From the cell containing the given text, extract its center point as [X, Y] coordinate. 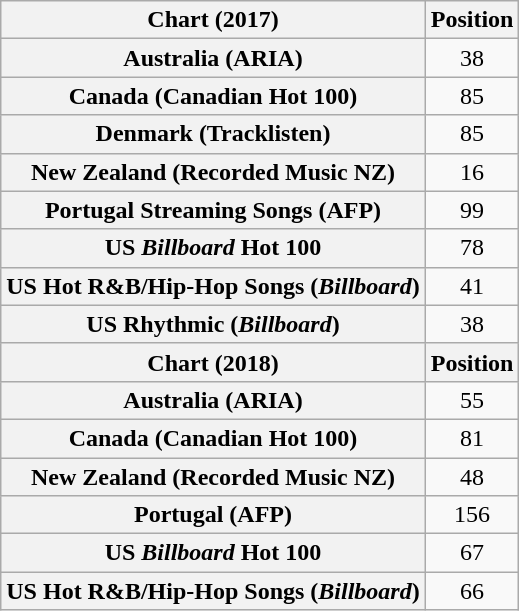
78 [472, 248]
Portugal (AFP) [213, 515]
48 [472, 477]
67 [472, 553]
Portugal Streaming Songs (AFP) [213, 210]
66 [472, 591]
16 [472, 172]
156 [472, 515]
US Rhythmic (Billboard) [213, 324]
Chart (2017) [213, 20]
99 [472, 210]
Denmark (Tracklisten) [213, 134]
Chart (2018) [213, 362]
55 [472, 400]
41 [472, 286]
81 [472, 438]
